Output the [X, Y] coordinate of the center of the cell containing the given text.  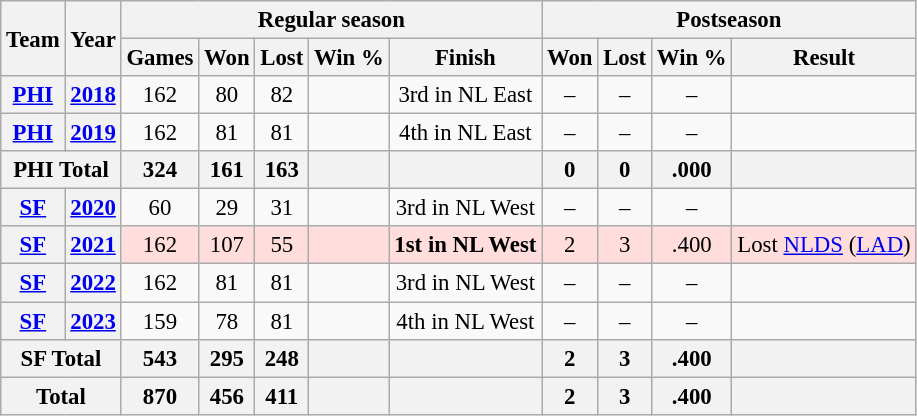
2023 [93, 321]
3rd in NL East [466, 95]
60 [160, 208]
456 [227, 396]
2018 [93, 95]
Regular season [332, 20]
SF Total [61, 358]
107 [227, 245]
1st in NL West [466, 245]
2020 [93, 208]
PHI Total [61, 170]
Finish [466, 58]
80 [227, 95]
295 [227, 358]
55 [282, 245]
324 [160, 170]
Postseason [729, 20]
Games [160, 58]
Team [33, 38]
159 [160, 321]
161 [227, 170]
82 [282, 95]
Total [61, 396]
29 [227, 208]
Year [93, 38]
2022 [93, 283]
Lost NLDS (LAD) [824, 245]
.000 [691, 170]
Result [824, 58]
4th in NL East [466, 133]
543 [160, 358]
411 [282, 396]
870 [160, 396]
78 [227, 321]
31 [282, 208]
2019 [93, 133]
248 [282, 358]
2021 [93, 245]
4th in NL West [466, 321]
163 [282, 170]
